Locate the cell with the specified text and output its (X, Y) center coordinate. 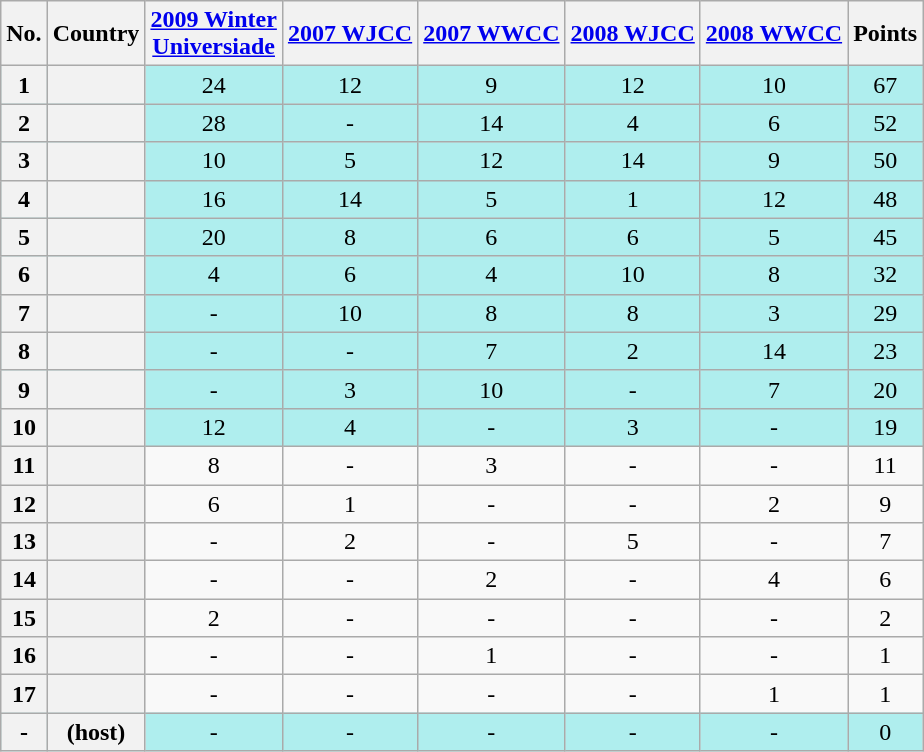
2008 WJCC (632, 34)
28 (214, 123)
17 (24, 694)
Country (96, 34)
2008 WWCC (774, 34)
48 (886, 199)
(host) (96, 732)
13 (24, 542)
67 (886, 85)
15 (24, 618)
45 (886, 237)
50 (886, 161)
No. (24, 34)
32 (886, 275)
2007 WJCC (350, 34)
0 (886, 732)
Points (886, 34)
24 (214, 85)
29 (886, 313)
2007 WWCC (492, 34)
52 (886, 123)
23 (886, 351)
2009 Winter Universiade (214, 34)
19 (886, 427)
